Determine the [X, Y] coordinate at the center of the cell enclosing the given text.  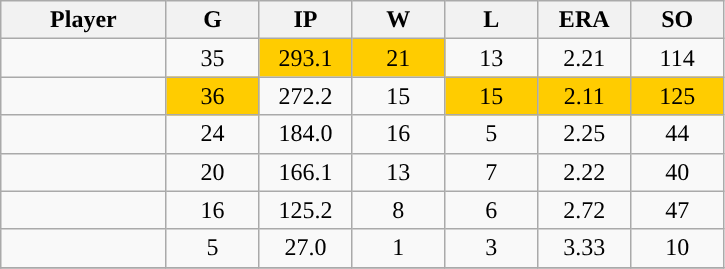
36 [212, 96]
7 [492, 172]
2.22 [584, 172]
184.0 [306, 134]
35 [212, 58]
8 [398, 210]
27.0 [306, 248]
2.21 [584, 58]
47 [678, 210]
W [398, 20]
24 [212, 134]
IP [306, 20]
10 [678, 248]
G [212, 20]
20 [212, 172]
1 [398, 248]
40 [678, 172]
166.1 [306, 172]
2.11 [584, 96]
Player [84, 20]
125.2 [306, 210]
272.2 [306, 96]
44 [678, 134]
293.1 [306, 58]
2.72 [584, 210]
L [492, 20]
ERA [584, 20]
3 [492, 248]
2.25 [584, 134]
114 [678, 58]
6 [492, 210]
SO [678, 20]
21 [398, 58]
125 [678, 96]
3.33 [584, 248]
